Determine the (X, Y) coordinate at the center of the cell enclosing the given text.  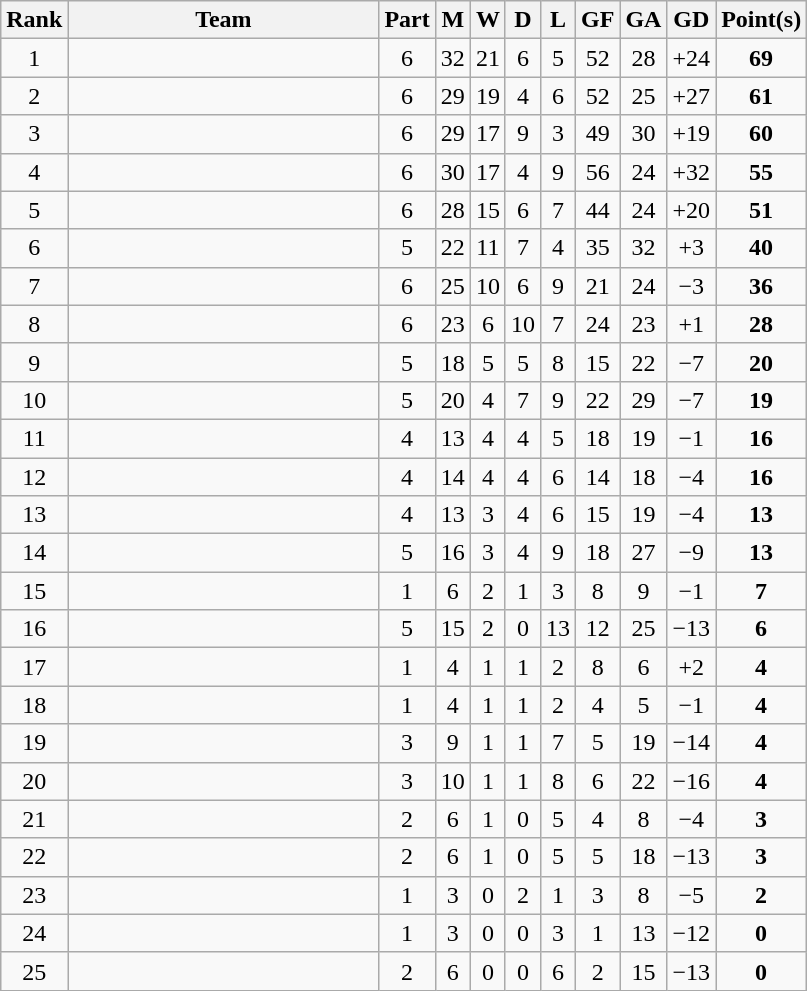
+3 (692, 248)
+19 (692, 134)
L (558, 20)
GD (692, 20)
44 (598, 210)
GA (644, 20)
51 (762, 210)
35 (598, 248)
36 (762, 286)
W (488, 20)
+1 (692, 324)
+27 (692, 96)
+20 (692, 210)
56 (598, 172)
55 (762, 172)
−3 (692, 286)
D (522, 20)
Point(s) (762, 20)
+32 (692, 172)
Part (407, 20)
−12 (692, 933)
−16 (692, 781)
M (452, 20)
−5 (692, 895)
+24 (692, 58)
+2 (692, 667)
27 (644, 553)
69 (762, 58)
49 (598, 134)
61 (762, 96)
GF (598, 20)
60 (762, 134)
−9 (692, 553)
40 (762, 248)
Team (224, 20)
−14 (692, 743)
Rank (34, 20)
